Search for the cell housing the specified text and yield its [x, y] center coordinate. 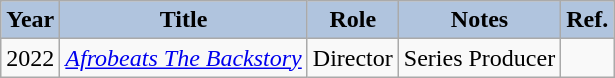
2022 [30, 58]
Series Producer [479, 58]
Year [30, 20]
Afrobeats The Backstory [184, 58]
Role [352, 20]
Title [184, 20]
Ref. [588, 20]
Notes [479, 20]
Director [352, 58]
